Capture the cell that displays the provided text and extract its [X, Y] central coordinate. 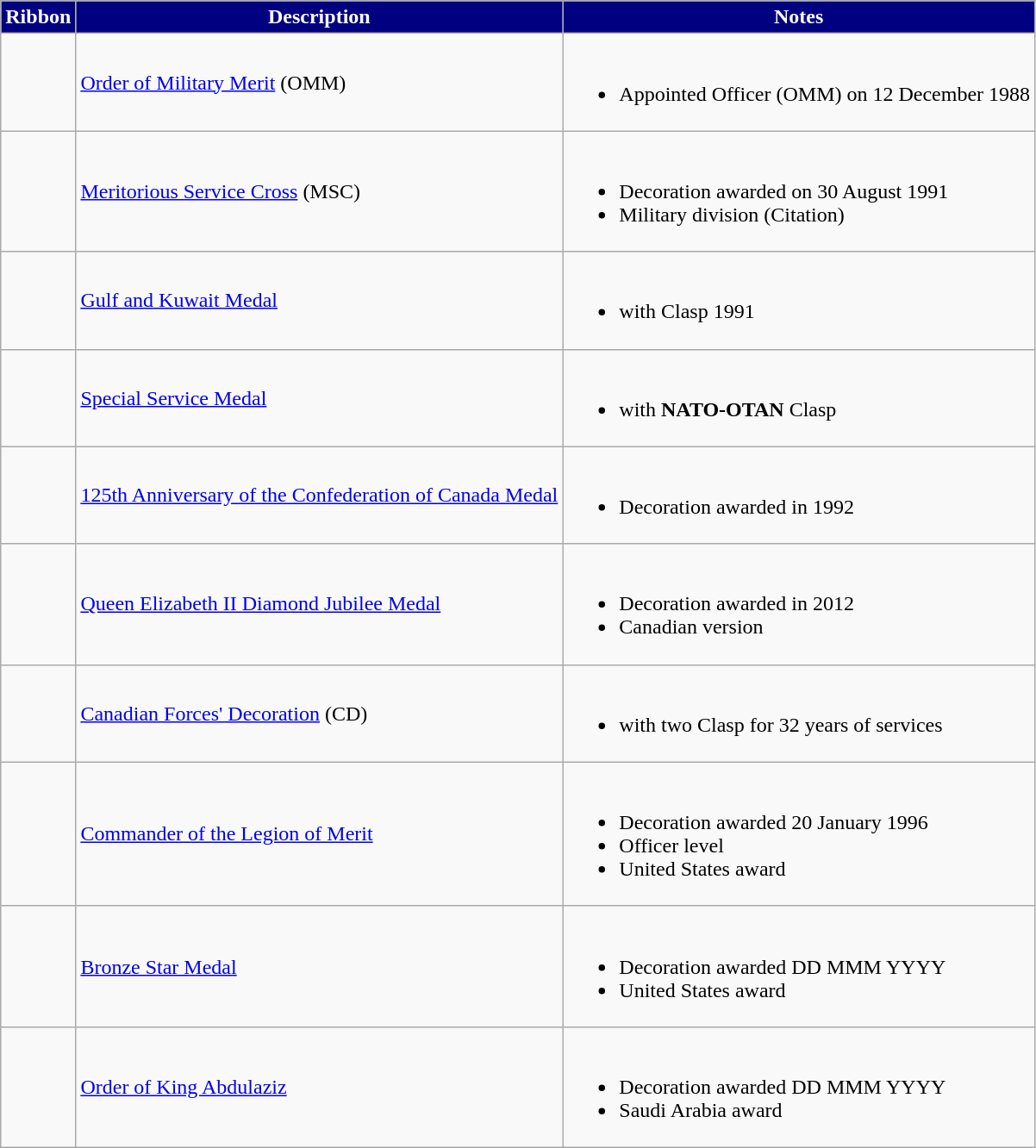
Decoration awarded in 1992 [799, 495]
Decoration awarded DD MMM YYYY United States award [799, 966]
Special Service Medal [319, 398]
Gulf and Kuwait Medal [319, 300]
Order of King Abdulaziz [319, 1087]
Bronze Star Medal [319, 966]
with two Clasp for 32 years of services [799, 714]
Appointed Officer (OMM) on 12 December 1988 [799, 83]
Order of Military Merit (OMM) [319, 83]
Queen Elizabeth II Diamond Jubilee Medal [319, 604]
Decoration awarded on 30 August 1991Military division (Citation) [799, 191]
with NATO-OTAN Clasp [799, 398]
Decoration awarded 20 January 1996Officer level United States award [799, 834]
with Clasp 1991 [799, 300]
125th Anniversary of the Confederation of Canada Medal [319, 495]
Description [319, 17]
Canadian Forces' Decoration (CD) [319, 714]
Ribbon [38, 17]
Commander of the Legion of Merit [319, 834]
Decoration awarded in 2012Canadian version [799, 604]
Notes [799, 17]
Meritorious Service Cross (MSC) [319, 191]
Decoration awarded DD MMM YYYY Saudi Arabia award [799, 1087]
